Return [X, Y] of the center of cell containing provided text 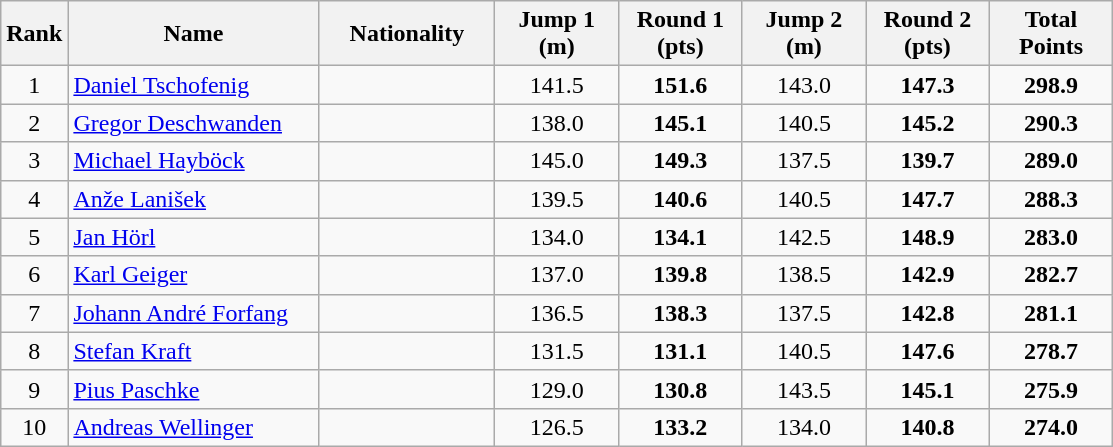
288.3 [1051, 199]
1 [34, 85]
281.1 [1051, 313]
282.7 [1051, 275]
139.7 [928, 161]
138.3 [681, 313]
138.5 [804, 275]
9 [34, 389]
129.0 [557, 389]
145.2 [928, 123]
Michael Hayböck [194, 161]
148.9 [928, 237]
Daniel Tschofenig [194, 85]
274.0 [1051, 427]
149.3 [681, 161]
136.5 [557, 313]
Gregor Deschwanden [194, 123]
142.9 [928, 275]
Jump 2 (m) [804, 34]
141.5 [557, 85]
143.0 [804, 85]
Karl Geiger [194, 275]
Name [194, 34]
147.7 [928, 199]
131.1 [681, 351]
Nationality [407, 34]
134.1 [681, 237]
290.3 [1051, 123]
Pius Paschke [194, 389]
Round 2 (pts) [928, 34]
Jan Hörl [194, 237]
2 [34, 123]
147.6 [928, 351]
133.2 [681, 427]
Rank [34, 34]
Jump 1 (m) [557, 34]
Total Points [1051, 34]
Round 1 (pts) [681, 34]
145.0 [557, 161]
6 [34, 275]
139.5 [557, 199]
Anže Lanišek [194, 199]
139.8 [681, 275]
131.5 [557, 351]
151.6 [681, 85]
10 [34, 427]
Johann André Forfang [194, 313]
137.0 [557, 275]
5 [34, 237]
Andreas Wellinger [194, 427]
143.5 [804, 389]
283.0 [1051, 237]
138.0 [557, 123]
142.5 [804, 237]
Stefan Kraft [194, 351]
275.9 [1051, 389]
289.0 [1051, 161]
298.9 [1051, 85]
8 [34, 351]
142.8 [928, 313]
140.8 [928, 427]
140.6 [681, 199]
278.7 [1051, 351]
147.3 [928, 85]
130.8 [681, 389]
3 [34, 161]
126.5 [557, 427]
4 [34, 199]
7 [34, 313]
